Locate the cell with the specified text and output its [x, y] center coordinate. 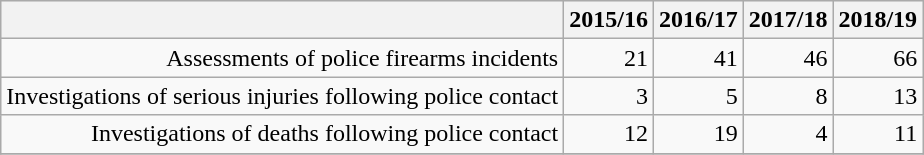
21 [609, 58]
2018/19 [878, 20]
Assessments of police firearms incidents [282, 58]
Investigations of serious injuries following police contact [282, 96]
2015/16 [609, 20]
4 [788, 134]
8 [788, 96]
11 [878, 134]
Investigations of deaths following police contact [282, 134]
5 [698, 96]
2016/17 [698, 20]
2017/18 [788, 20]
3 [609, 96]
12 [609, 134]
66 [878, 58]
13 [878, 96]
19 [698, 134]
46 [788, 58]
41 [698, 58]
